Identify which cell holds the provided text, then report its [x, y] central coordinate. 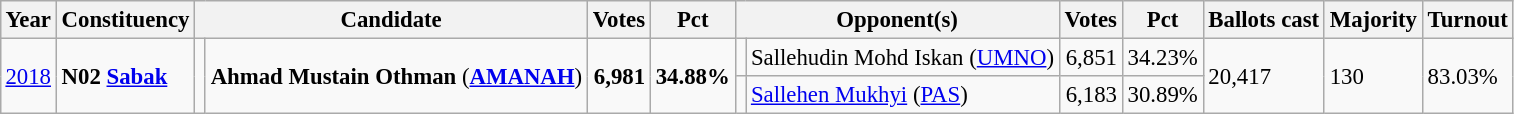
34.88% [692, 76]
Candidate [392, 20]
6,851 [1090, 57]
Sallehudin Mohd Iskan (UMNO) [903, 57]
Turnout [1468, 20]
6,183 [1090, 95]
Ahmad Mustain Othman (AMANAH) [396, 76]
2018 [28, 76]
30.89% [1162, 95]
N02 Sabak [125, 76]
34.23% [1162, 57]
Constituency [125, 20]
83.03% [1468, 76]
20,417 [1264, 76]
130 [1373, 76]
Opponent(s) [897, 20]
Ballots cast [1264, 20]
Sallehen Mukhyi (PAS) [903, 95]
Year [28, 20]
6,981 [618, 76]
Majority [1373, 20]
